Determine the (X, Y) coordinate at the center of the cell enclosing the given text.  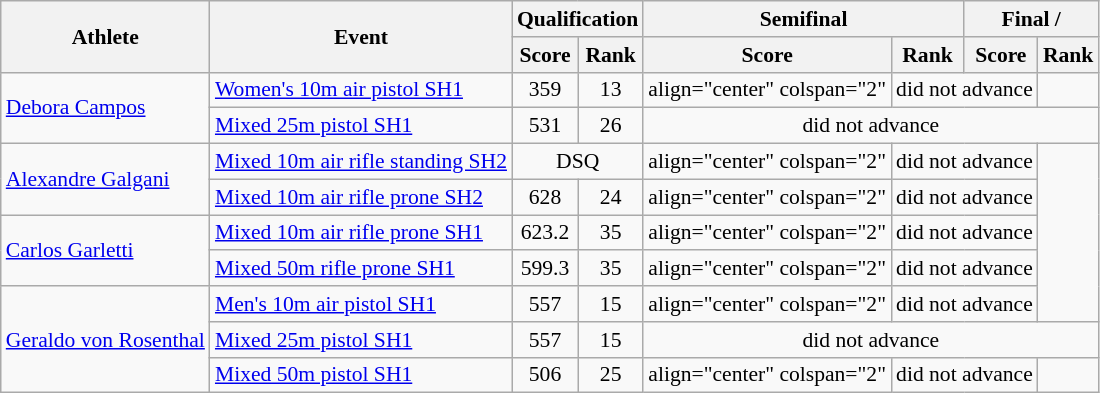
Semifinal (804, 19)
Qualification (578, 19)
Mixed 50m rifle prone SH1 (361, 269)
599.3 (545, 269)
Carlos Garletti (106, 250)
Debora Campos (106, 108)
Mixed 10m air rifle prone SH2 (361, 197)
26 (610, 126)
Event (361, 36)
Mixed 50m pistol SH1 (361, 375)
Geraldo von Rosenthal (106, 340)
DSQ (578, 162)
623.2 (545, 233)
Mixed 10m air rifle prone SH1 (361, 233)
24 (610, 197)
25 (610, 375)
Men's 10m air pistol SH1 (361, 304)
628 (545, 197)
13 (610, 90)
Athlete (106, 36)
Alexandre Galgani (106, 180)
Mixed 10m air rifle standing SH2 (361, 162)
506 (545, 375)
Women's 10m air pistol SH1 (361, 90)
Final / (1031, 19)
531 (545, 126)
359 (545, 90)
